Extract the [X, Y] coordinate from the center of the cell holding the provided text.  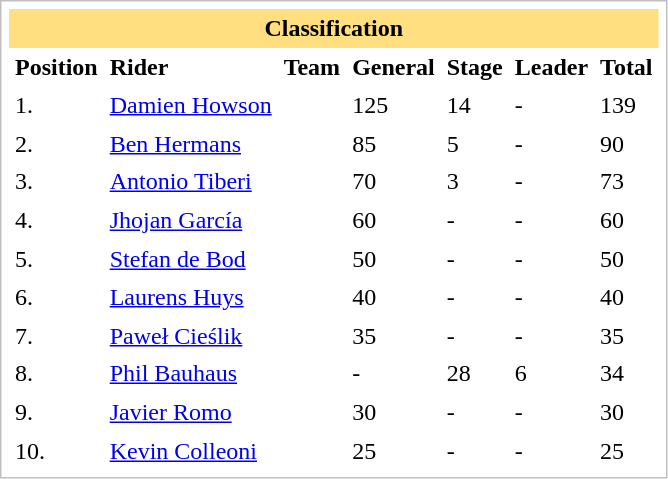
Damien Howson [191, 105]
70 [394, 182]
14 [475, 105]
5 [475, 143]
Total [626, 66]
7. [56, 335]
125 [394, 105]
2. [56, 143]
Jhojan García [191, 220]
Classification [334, 28]
85 [394, 143]
Paweł Cieślik [191, 335]
Leader [552, 66]
Rider [191, 66]
8. [56, 374]
Javier Romo [191, 412]
Team [312, 66]
Antonio Tiberi [191, 182]
General [394, 66]
10. [56, 450]
90 [626, 143]
Position [56, 66]
Stefan de Bod [191, 258]
73 [626, 182]
5. [56, 258]
28 [475, 374]
6 [552, 374]
Phil Bauhaus [191, 374]
9. [56, 412]
139 [626, 105]
3 [475, 182]
Kevin Colleoni [191, 450]
Stage [475, 66]
Ben Hermans [191, 143]
Laurens Huys [191, 297]
4. [56, 220]
6. [56, 297]
34 [626, 374]
3. [56, 182]
1. [56, 105]
